Return the (X, Y) coordinate for the center point of the cell that contains the specified text.  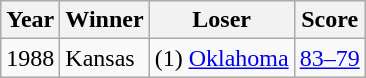
Loser (222, 20)
83–79 (330, 58)
Year (30, 20)
Score (330, 20)
1988 (30, 58)
(1) Oklahoma (222, 58)
Winner (104, 20)
Kansas (104, 58)
